Output the (X, Y) coordinate of the center of the cell containing the given text.  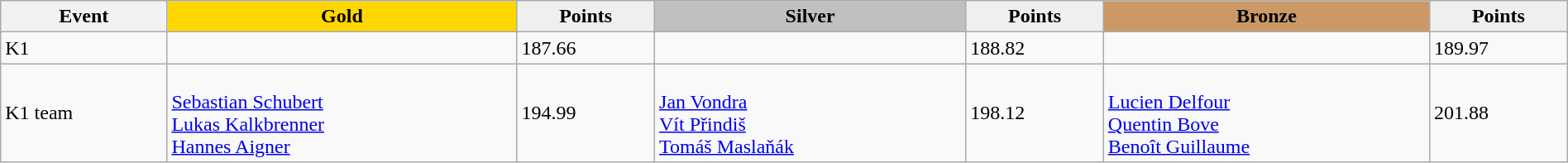
Gold (342, 17)
Silver (810, 17)
198.12 (1035, 113)
187.66 (586, 48)
194.99 (586, 113)
Bronze (1266, 17)
Jan VondraVít PřindišTomáš Maslaňák (810, 113)
201.88 (1499, 113)
Lucien DelfourQuentin BoveBenoît Guillaume (1266, 113)
K1 (84, 48)
189.97 (1499, 48)
K1 team (84, 113)
Event (84, 17)
188.82 (1035, 48)
Sebastian SchubertLukas KalkbrennerHannes Aigner (342, 113)
